Return the (X, Y) coordinate for the center point of the cell that contains the specified text.  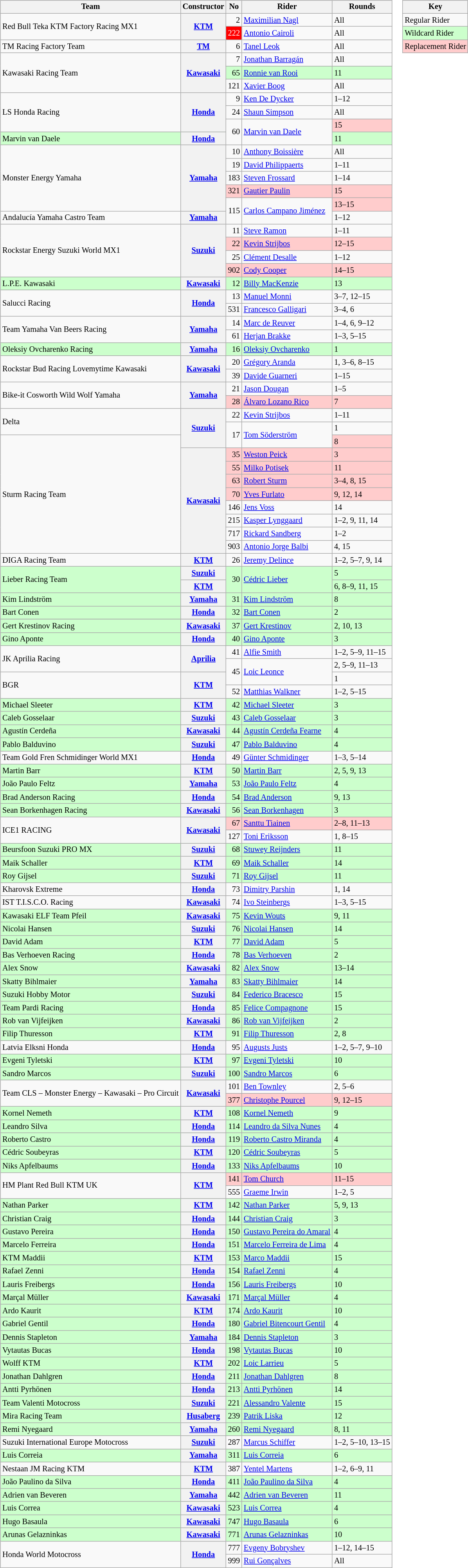
387 (234, 1469)
39 (234, 376)
1–2, 5 (362, 1192)
Ivo Steinbergs (287, 902)
3–4, 8, 15 (362, 481)
Loic Larrieu (287, 1363)
Toni Eriksson (287, 837)
Dimitry Parshin (287, 889)
43 (234, 718)
71 (234, 876)
Brad Anderson Racing (90, 797)
Wildcard Rider (435, 33)
Marco Maddii (287, 1258)
Santtu Tiainen (287, 823)
24 (234, 112)
2, 5–9, 11–13 (362, 665)
2, 5, 9, 13 (362, 771)
211 (234, 1377)
Key (435, 7)
Aprilia (203, 659)
25 (234, 257)
Monster Energy Yamaha (90, 178)
287 (234, 1442)
78 (234, 955)
19 (234, 165)
41 (234, 652)
52 (234, 692)
133 (234, 1166)
Team Yamaha Van Beers Racing (90, 329)
50 (234, 771)
Milko Potisek (287, 468)
37 (234, 626)
Delta (90, 422)
Kevin Wouts (287, 916)
523 (234, 1508)
Alessandro Valente (287, 1403)
Ken De Dycker (287, 99)
73 (234, 889)
Antonio Jorge Balbi (287, 547)
Sturm Racing Team (90, 494)
Federico Bracesco (287, 995)
3–7, 12–15 (362, 297)
202 (234, 1363)
142 (234, 1205)
Rockstar Bud Racing Lovemytime Kawasaki (90, 369)
Cody Cooper (287, 270)
213 (234, 1390)
Agustín Cerdeña (90, 731)
TM Racing Factory Team (90, 47)
Beursfoon Suzuki PRO MX (90, 850)
Grégory Aranda (287, 362)
53 (234, 784)
56 (234, 810)
Ronnie van Rooi (287, 73)
Team CLS – Monster Energy – Kawasaki – Pro Circuit (90, 1093)
Team (90, 7)
1–2, 5–15 (362, 692)
Sean Borkenhagen Racing (90, 810)
40 (234, 639)
70 (234, 494)
902 (234, 270)
11–15 (362, 1179)
146 (234, 508)
Shaun Simpson (287, 112)
1–2, 5–9, 11–15 (362, 652)
Gert Krestinov Racing (90, 626)
Husaberg (203, 1416)
Oleksiy Ovcharenko (287, 349)
Gautier Paulin (287, 191)
16 (234, 349)
Clément Desalle (287, 257)
Álvaro Lozano Rico (287, 402)
63 (234, 481)
KTM Maddii (90, 1258)
Marcus Schiffer (287, 1442)
1–4, 6, 9–12 (362, 323)
8, 11 (362, 1429)
91 (234, 1034)
1–2, 5–7, 9, 14 (362, 560)
Tom Church (287, 1179)
BGR (90, 685)
82 (234, 969)
150 (234, 1232)
222 (234, 33)
69 (234, 863)
Sean Borkenhagen (287, 810)
42 (234, 705)
26 (234, 560)
Oleksiy Ovcharenko Racing (90, 349)
747 (234, 1521)
47 (234, 744)
Gert Krestinov (287, 626)
JK Aprilia Racing (90, 659)
ICE1 RACING (90, 830)
1–2, 6–9, 11 (362, 1469)
3–4, 6 (362, 310)
14–15 (362, 270)
115 (234, 211)
Gustavo Pereira do Amaral (287, 1232)
321 (234, 191)
Regular Rider (435, 20)
85 (234, 1008)
Leandro da Silva Nunes (287, 1126)
55 (234, 468)
Cédric Lieber (287, 580)
Bas Verhoeven Racing (90, 955)
771 (234, 1535)
95 (234, 1047)
1–14 (362, 178)
Team Gold Fren Schmidinger World MX1 (90, 758)
Suzuki International Europe Motocross (90, 1442)
Patrik Liska (287, 1416)
119 (234, 1140)
Mira Racing Team (90, 1416)
Kawasaki Racing Team (90, 73)
Christophe Pourcel (287, 1100)
2–8, 11–13 (362, 823)
IST T.I.S.C.O. Racing (90, 902)
Leandro Silva (90, 1126)
215 (234, 520)
Rui Gonçalves (287, 1561)
9, 13 (362, 797)
Davide Guarneri (287, 376)
Kasper Lynggaard (287, 520)
Marcelo Ferreira de Lima (287, 1245)
Yentel Martens (287, 1469)
Ben Townley (287, 1087)
Steven Frossard (287, 178)
Jonathan Barragán (287, 59)
154 (234, 1271)
1–15 (362, 376)
Evgeny Bobryshev (287, 1548)
77 (234, 942)
Yves Furlato (287, 494)
411 (234, 1482)
Jeremy Delince (287, 560)
Rounds (362, 7)
153 (234, 1258)
Rider (287, 7)
Rockstar Energy Suzuki World MX1 (90, 250)
Anthony Boissière (287, 152)
120 (234, 1153)
144 (234, 1219)
Jason Dougan (287, 389)
45 (234, 671)
30 (234, 580)
No (234, 7)
54 (234, 797)
174 (234, 1311)
1–12, 14–15 (362, 1548)
Brad Anderson (287, 797)
Graeme Irwin (287, 1192)
101 (234, 1087)
377 (234, 1100)
Team Pardi Racing (90, 1008)
21 (234, 389)
311 (234, 1456)
12–15 (362, 244)
LS Honda Racing (90, 112)
Honda World Motocross (90, 1554)
121 (234, 86)
Team Valenti Motocross (90, 1403)
Nestaan JM Racing KTM (90, 1469)
1–2 (362, 534)
1, 3–6, 8–15 (362, 362)
1–2, 5–10, 13–15 (362, 1442)
903 (234, 547)
49 (234, 758)
Constructor (203, 7)
184 (234, 1337)
60 (234, 132)
83 (234, 981)
Xavier Boog (287, 86)
198 (234, 1350)
65 (234, 73)
Maximilian Nagl (287, 20)
Rickard Sandberg (287, 534)
Lieber Racing Team (90, 580)
Gustavo Pereira (90, 1232)
5, 9, 13 (362, 1205)
David Philippaerts (287, 165)
75 (234, 916)
Roberto Castro (90, 1140)
2, 5–6 (362, 1087)
61 (234, 336)
Gabriel Gentil (90, 1324)
L.P.E. Kawasaki (90, 283)
156 (234, 1284)
999 (234, 1561)
DIGA Racing Team (90, 560)
4, 15 (362, 547)
Andalucía Yamaha Castro Team (90, 218)
74 (234, 902)
Wolff KTM (90, 1363)
1–5 (362, 389)
2, 10, 13 (362, 626)
183 (234, 178)
Red Bull Teka KTM Factory Racing MX1 (90, 27)
151 (234, 1245)
127 (234, 837)
221 (234, 1403)
114 (234, 1126)
Herjan Brakke (287, 336)
Roberto Castro Miranda (287, 1140)
Tom Söderström (287, 435)
Alfie Smith (287, 652)
Marcelo Ferreira (90, 1245)
20 (234, 362)
Weston Peick (287, 455)
86 (234, 1021)
442 (234, 1495)
44 (234, 731)
Gabriel Bitencourt Gentil (287, 1324)
555 (234, 1192)
Matthias Walkner (287, 692)
Antonio Cairoli (287, 33)
HM Plant Red Bull KTM UK (90, 1186)
9, 12–15 (362, 1100)
TM (203, 47)
Stuwey Reijnders (287, 850)
Günter Schmidinger (287, 758)
9, 11 (362, 916)
Kharovsk Extreme (90, 889)
97 (234, 1060)
Marc de Reuver (287, 323)
Latvia Elksni Honda (90, 1047)
108 (234, 1113)
2, 8 (362, 1034)
Agustín Cerdeña Fearne (287, 731)
Steve Ramon (287, 231)
Francesco Galligari (287, 310)
171 (234, 1298)
Kawasaki ELF Team Pfeil (90, 916)
28 (234, 402)
1–3, 5–14 (362, 758)
Bike-it Cosworth Wild Wolf Yamaha (90, 395)
Augusts Justs (287, 1047)
260 (234, 1429)
Carlos Campano Jiménez (287, 211)
13–15 (362, 204)
Billy MacKenzie (287, 283)
1, 14 (362, 889)
Robert Sturm (287, 481)
100 (234, 1074)
35 (234, 455)
32 (234, 613)
67 (234, 823)
239 (234, 1416)
68 (234, 850)
Tanel Leok (287, 47)
777 (234, 1548)
141 (234, 1179)
Replacement Rider (435, 47)
Manuel Monni (287, 297)
17 (234, 435)
Suzuki Hobby Motor (90, 995)
76 (234, 929)
6, 8–9, 11, 15 (362, 587)
180 (234, 1324)
13–14 (362, 969)
Felice Compagnone (287, 1008)
84 (234, 995)
31 (234, 599)
717 (234, 534)
Loic Leonce (287, 671)
1–2, 5–7, 9–10 (362, 1047)
1, 8–15 (362, 837)
1–2, 9, 11, 14 (362, 520)
Bas Verhoeven (287, 955)
Salucci Racing (90, 303)
531 (234, 310)
Jens Voss (287, 508)
9, 12, 14 (362, 494)
